Scan for the cell matching the given text and deliver its (X, Y) coordinate at center. 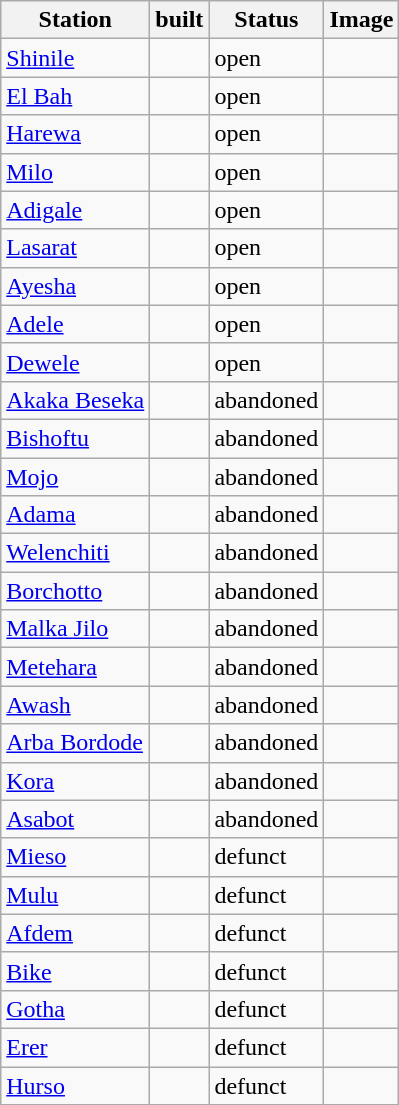
Gotha (76, 1009)
Bike (76, 971)
Welenchiti (76, 553)
Mojo (76, 477)
Hurso (76, 1085)
Asabot (76, 819)
Mulu (76, 895)
Kora (76, 781)
Borchotto (76, 591)
Harewa (76, 134)
Arba Bordode (76, 743)
Metehara (76, 667)
Awash (76, 705)
Station (76, 20)
Shinile (76, 58)
Adele (76, 324)
Erer (76, 1047)
Adama (76, 515)
Image (362, 20)
Milo (76, 172)
Akaka Beseka (76, 400)
Mieso (76, 857)
Malka Jilo (76, 629)
Ayesha (76, 286)
Lasarat (76, 248)
Dewele (76, 362)
Bishoftu (76, 438)
built (180, 20)
Status (266, 20)
El Bah (76, 96)
Adigale (76, 210)
Afdem (76, 933)
